Return [X, Y] of the center of cell containing provided text 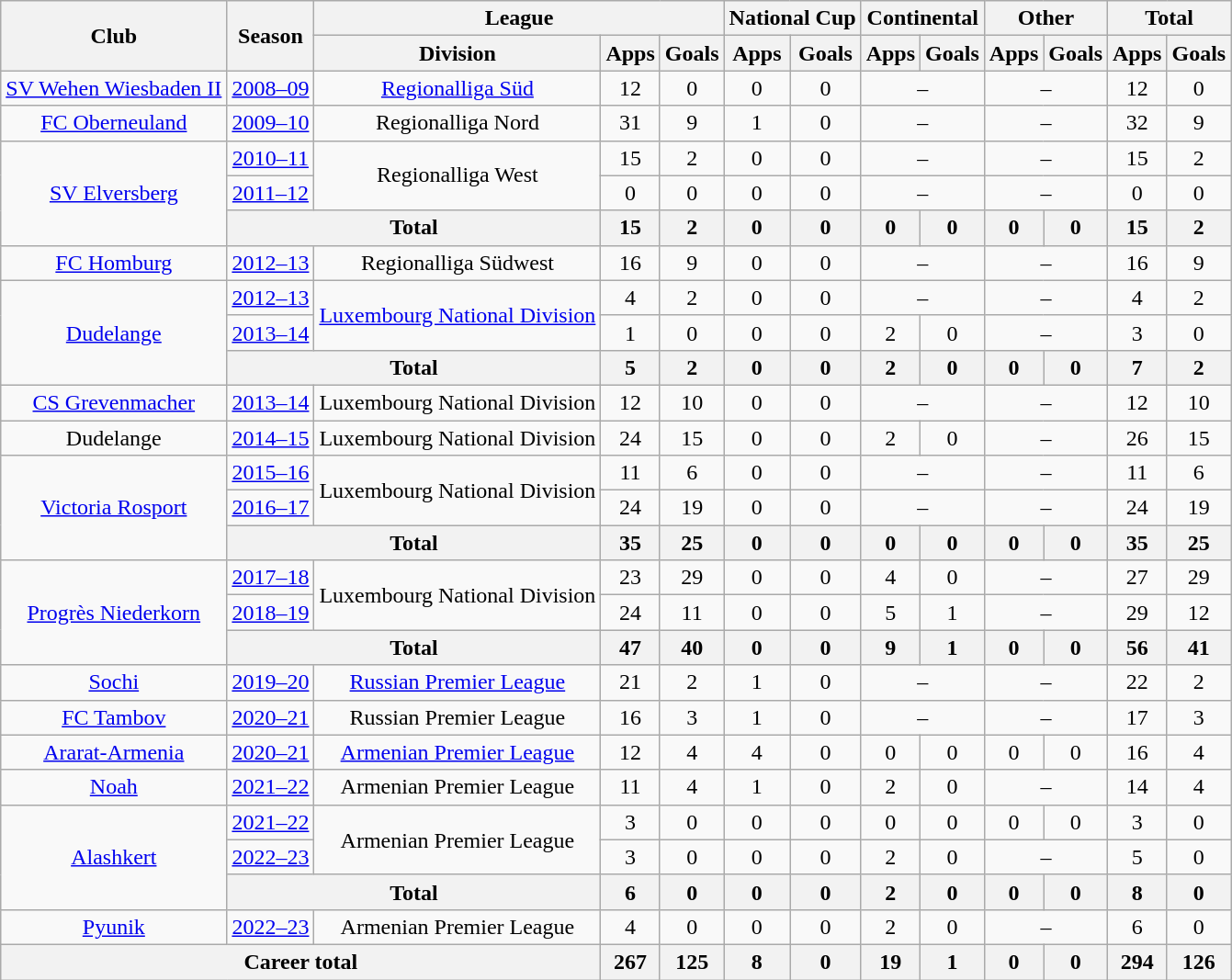
17 [1137, 717]
Noah [114, 787]
League [519, 18]
125 [692, 962]
National Cup [792, 18]
SV Elversberg [114, 193]
Club [114, 36]
26 [1137, 438]
Ararat-Armenia [114, 752]
Continental [922, 18]
Pyunik [114, 927]
21 [630, 682]
47 [630, 648]
22 [1137, 682]
2008–09 [270, 88]
32 [1137, 123]
294 [1137, 962]
SV Wehen Wiesbaden II [114, 88]
56 [1137, 648]
40 [692, 648]
2019–20 [270, 682]
7 [1137, 367]
2015–16 [270, 473]
Victoria Rosport [114, 508]
Regionalliga Südwest [458, 263]
267 [630, 962]
Regionalliga Süd [458, 88]
2016–17 [270, 508]
CS Grevenmacher [114, 402]
Sochi [114, 682]
FC Homburg [114, 263]
Other [1046, 18]
Season [270, 36]
2017–18 [270, 578]
126 [1199, 962]
27 [1137, 578]
Career total [301, 962]
Progrès Niederkorn [114, 613]
FC Oberneuland [114, 123]
2011–12 [270, 193]
FC Tambov [114, 717]
Regionalliga Nord [458, 123]
2018–19 [270, 613]
Regionalliga West [458, 175]
14 [1137, 787]
Division [458, 53]
2014–15 [270, 438]
23 [630, 578]
Alashkert [114, 857]
2010–11 [270, 158]
41 [1199, 648]
31 [630, 123]
2009–10 [270, 123]
